From the cell containing the given text, extract its center point as [X, Y] coordinate. 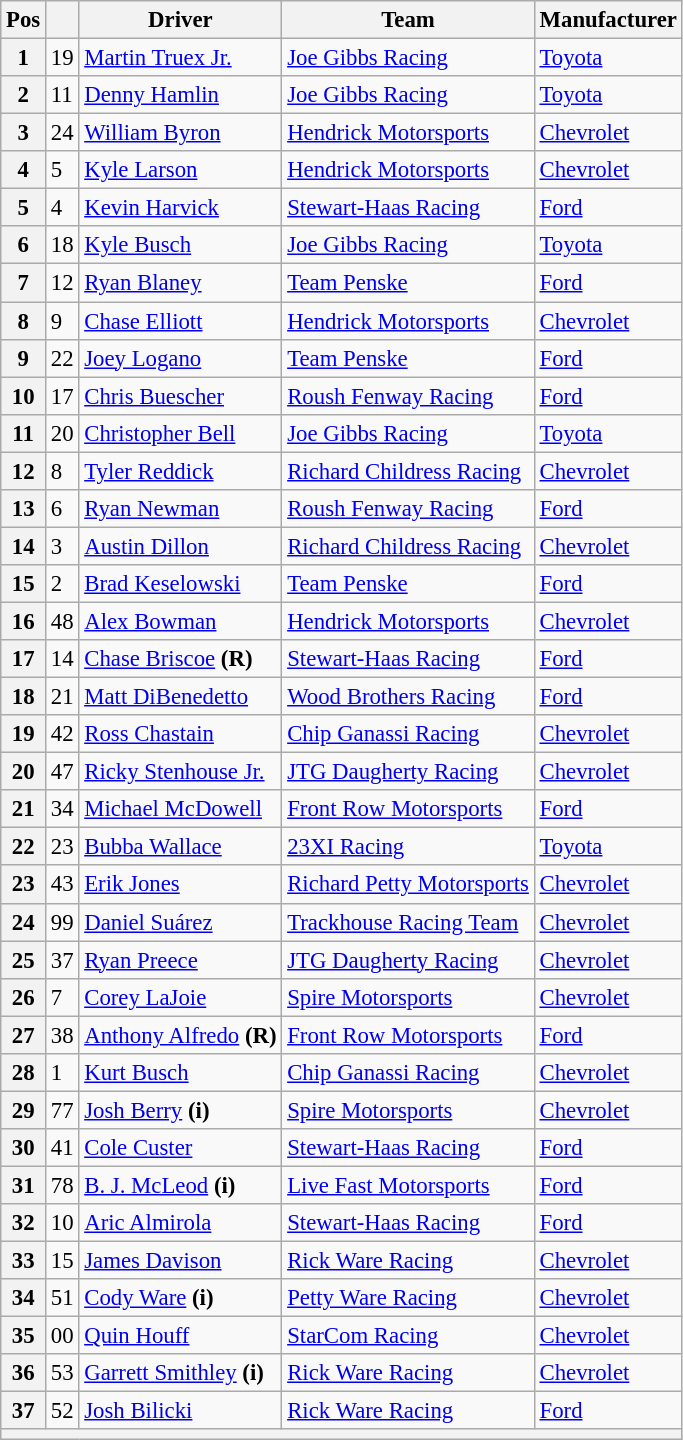
78 [62, 1185]
Trackhouse Racing Team [408, 922]
47 [62, 772]
Josh Bilicki [180, 1411]
Garrett Smithley (i) [180, 1373]
32 [24, 1223]
Daniel Suárez [180, 922]
77 [62, 1110]
27 [24, 1035]
Ryan Newman [180, 509]
51 [62, 1298]
16 [24, 621]
William Byron [180, 133]
Driver [180, 20]
Richard Petty Motorsports [408, 885]
Josh Berry (i) [180, 1110]
30 [24, 1148]
Chris Buescher [180, 396]
Cody Ware (i) [180, 1298]
53 [62, 1373]
Ross Chastain [180, 734]
Denny Hamlin [180, 95]
Matt DiBenedetto [180, 697]
Cole Custer [180, 1148]
Brad Keselowski [180, 584]
43 [62, 885]
Kyle Busch [180, 245]
Erik Jones [180, 885]
B. J. McLeod (i) [180, 1185]
Kyle Larson [180, 170]
36 [24, 1373]
Chase Elliott [180, 321]
25 [24, 960]
Wood Brothers Racing [408, 697]
Manufacturer [608, 20]
13 [24, 509]
00 [62, 1336]
Live Fast Motorsports [408, 1185]
Martin Truex Jr. [180, 58]
Tyler Reddick [180, 471]
Petty Ware Racing [408, 1298]
Joey Logano [180, 358]
Pos [24, 20]
29 [24, 1110]
Aric Almirola [180, 1223]
Christopher Bell [180, 433]
Kevin Harvick [180, 208]
Michael McDowell [180, 809]
Alex Bowman [180, 621]
26 [24, 997]
Corey LaJoie [180, 997]
StarCom Racing [408, 1336]
33 [24, 1261]
Ricky Stenhouse Jr. [180, 772]
42 [62, 734]
Chase Briscoe (R) [180, 659]
23XI Racing [408, 847]
James Davison [180, 1261]
38 [62, 1035]
28 [24, 1073]
Kurt Busch [180, 1073]
Austin Dillon [180, 546]
48 [62, 621]
99 [62, 922]
Team [408, 20]
35 [24, 1336]
Quin Houff [180, 1336]
Ryan Preece [180, 960]
52 [62, 1411]
Ryan Blaney [180, 283]
31 [24, 1185]
Bubba Wallace [180, 847]
41 [62, 1148]
Anthony Alfredo (R) [180, 1035]
